Extract the (X, Y) coordinate from the center of the cell holding the provided text.  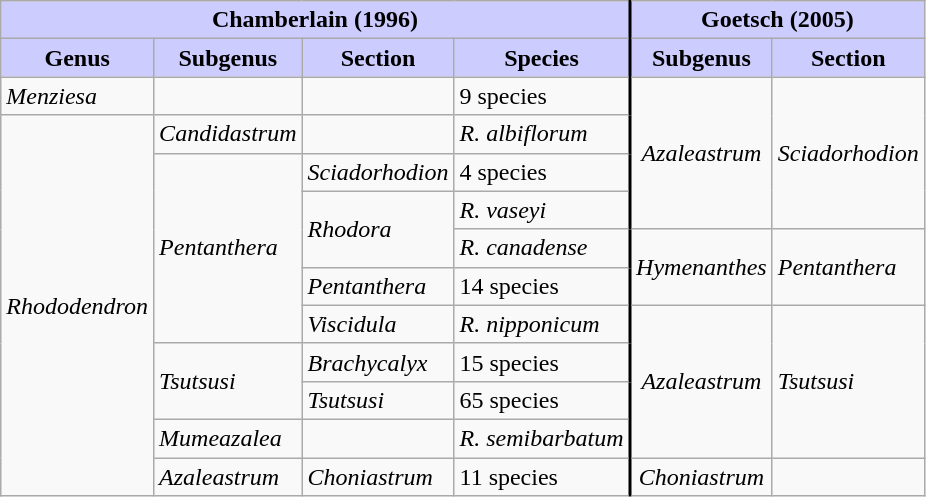
Mumeazalea (228, 438)
11 species (542, 477)
Viscidula (378, 324)
Species (542, 58)
R. vaseyi (542, 210)
R. albiflorum (542, 134)
65 species (542, 400)
Rhodora (378, 229)
Goetsch (2005) (777, 20)
14 species (542, 286)
Candidastrum (228, 134)
4 species (542, 172)
Hymenanthes (701, 267)
R. semibarbatum (542, 438)
Chamberlain (1996) (316, 20)
9 species (542, 96)
15 species (542, 362)
Genus (78, 58)
Brachycalyx (378, 362)
Rhododendron (78, 306)
Menziesa (78, 96)
R. canadense (542, 248)
R. nipponicum (542, 324)
